Return [x, y] of the center of cell containing provided text 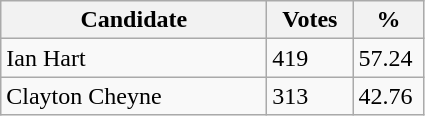
42.76 [388, 96]
313 [310, 96]
57.24 [388, 58]
Candidate [134, 20]
Ian Hart [134, 58]
% [388, 20]
Clayton Cheyne [134, 96]
419 [310, 58]
Votes [310, 20]
